From the cell containing the given text, extract its center point as (X, Y) coordinate. 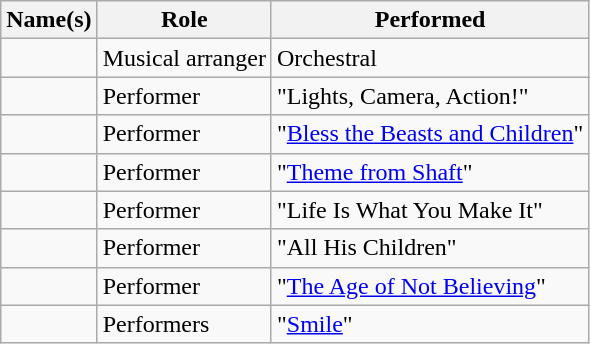
Name(s) (49, 20)
"Lights, Camera, Action!" (430, 96)
Role (184, 20)
Performers (184, 324)
Orchestral (430, 58)
"The Age of Not Believing" (430, 286)
Musical arranger (184, 58)
"All His Children" (430, 248)
"Smile" (430, 324)
"Life Is What You Make It" (430, 210)
"Theme from Shaft" (430, 172)
"Bless the Beasts and Children" (430, 134)
Performed (430, 20)
